Scan for the cell matching the given text and deliver its (x, y) coordinate at center. 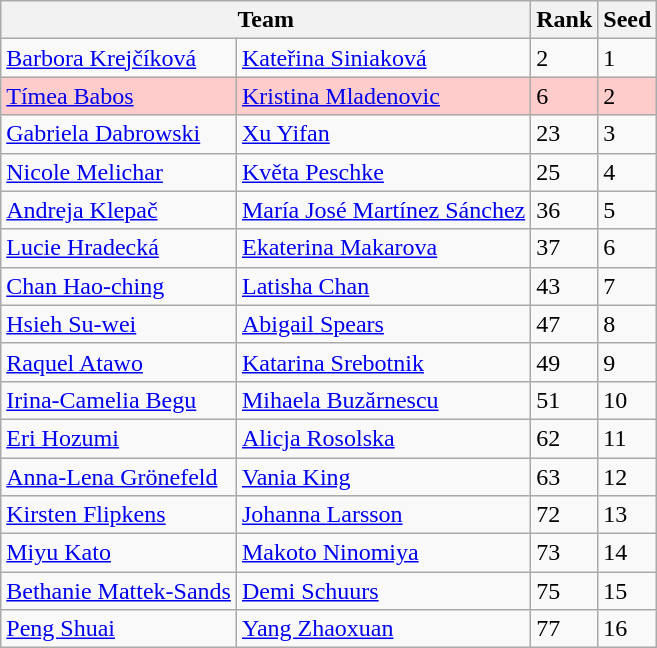
10 (628, 400)
12 (628, 477)
62 (564, 438)
Hsieh Su-wei (119, 324)
16 (628, 629)
Bethanie Mattek-Sands (119, 591)
9 (628, 362)
Tímea Babos (119, 96)
25 (564, 172)
Kristina Mladenovic (383, 96)
Yang Zhaoxuan (383, 629)
Anna-Lena Grönefeld (119, 477)
Abigail Spears (383, 324)
14 (628, 553)
Gabriela Dabrowski (119, 134)
1 (628, 58)
Irina-Camelia Begu (119, 400)
Team (266, 20)
37 (564, 248)
15 (628, 591)
Kirsten Flipkens (119, 515)
36 (564, 210)
73 (564, 553)
Demi Schuurs (383, 591)
3 (628, 134)
Mihaela Buzărnescu (383, 400)
Květa Peschke (383, 172)
Vania King (383, 477)
Ekaterina Makarova (383, 248)
47 (564, 324)
72 (564, 515)
Peng Shuai (119, 629)
Johanna Larsson (383, 515)
23 (564, 134)
11 (628, 438)
77 (564, 629)
Raquel Atawo (119, 362)
Seed (628, 20)
75 (564, 591)
Barbora Krejčíková (119, 58)
Chan Hao-ching (119, 286)
43 (564, 286)
Miyu Kato (119, 553)
Rank (564, 20)
13 (628, 515)
María José Martínez Sánchez (383, 210)
Nicole Melichar (119, 172)
Alicja Rosolska (383, 438)
Makoto Ninomiya (383, 553)
7 (628, 286)
Lucie Hradecká (119, 248)
49 (564, 362)
Eri Hozumi (119, 438)
5 (628, 210)
Katarina Srebotnik (383, 362)
8 (628, 324)
Kateřina Siniaková (383, 58)
Andreja Klepač (119, 210)
Xu Yifan (383, 134)
63 (564, 477)
51 (564, 400)
4 (628, 172)
Latisha Chan (383, 286)
